Capture the cell that displays the provided text and extract its (X, Y) central coordinate. 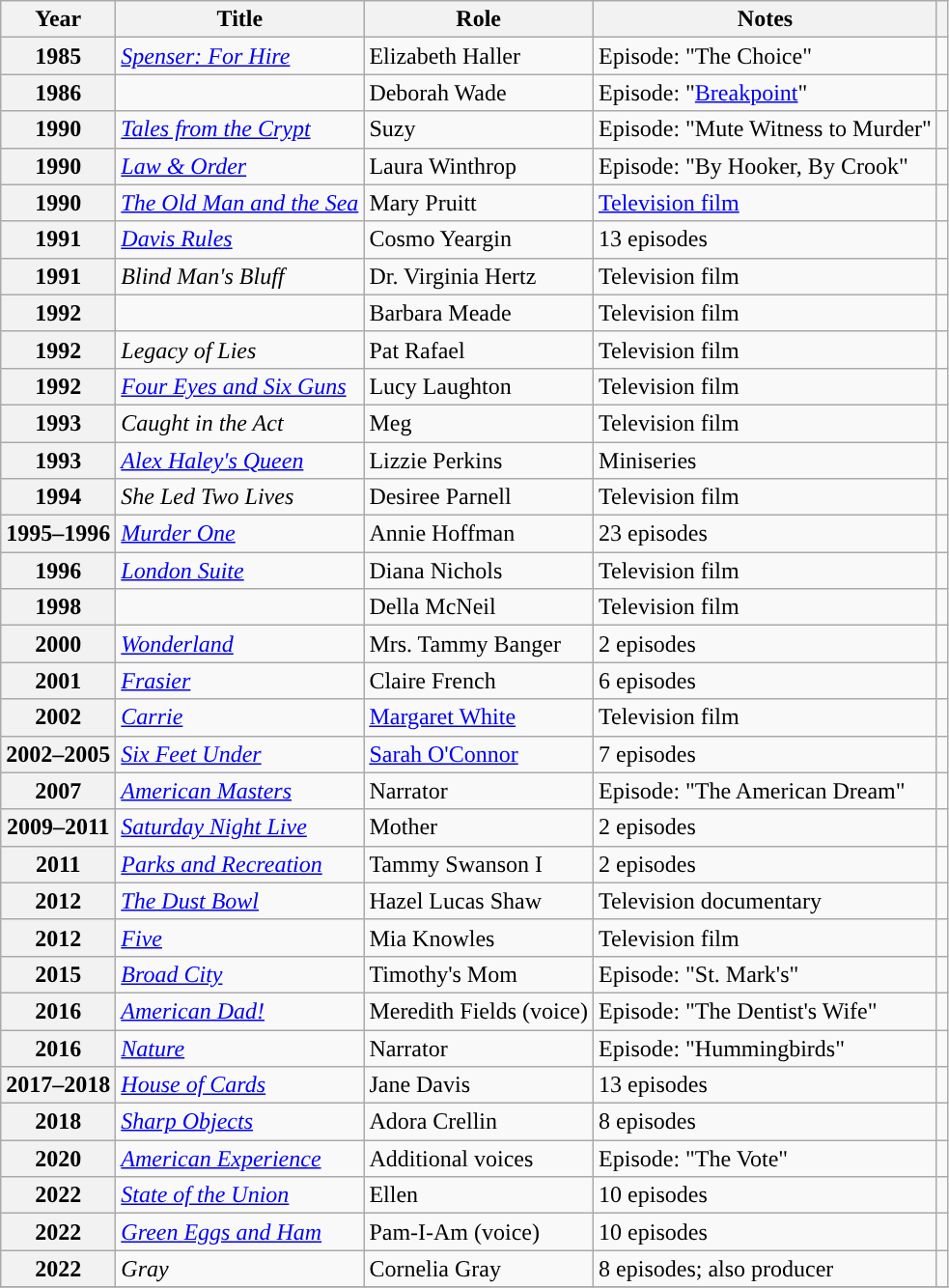
Year (58, 19)
American Dad! (239, 1011)
2009–2011 (58, 827)
Barbara Meade (479, 313)
Television documentary (766, 901)
2017–2018 (58, 1085)
1998 (58, 607)
Diana Nichols (479, 571)
2002 (58, 717)
London Suite (239, 571)
Davis Rules (239, 239)
Saturday Night Live (239, 827)
Additional voices (479, 1159)
Episode: "The Dentist's Wife" (766, 1011)
Episode: "The Choice" (766, 56)
She Led Two Lives (239, 497)
6 episodes (766, 681)
Murder One (239, 534)
Dr. Virginia Hertz (479, 276)
Cosmo Yeargin (479, 239)
Five (239, 938)
Ellen (479, 1195)
Jane Davis (479, 1085)
The Dust Bowl (239, 901)
7 episodes (766, 754)
Deborah Wade (479, 93)
2001 (58, 681)
2007 (58, 791)
Law & Order (239, 166)
Miniseries (766, 461)
Episode: "The American Dream" (766, 791)
Spenser: For Hire (239, 56)
Episode: "Hummingbirds" (766, 1048)
Annie Hoffman (479, 534)
The Old Man and the Sea (239, 203)
Four Eyes and Six Guns (239, 386)
Mia Knowles (479, 938)
State of the Union (239, 1195)
Mary Pruitt (479, 203)
Frasier (239, 681)
2011 (58, 864)
Timothy's Mom (479, 974)
Carrie (239, 717)
Mrs. Tammy Banger (479, 644)
Sarah O'Connor (479, 754)
1994 (58, 497)
House of Cards (239, 1085)
Notes (766, 19)
American Masters (239, 791)
1985 (58, 56)
8 episodes (766, 1122)
Cornelia Gray (479, 1269)
Episode: "Mute Witness to Murder" (766, 129)
1995–1996 (58, 534)
1996 (58, 571)
2020 (58, 1159)
Episode: "The Vote" (766, 1159)
Legacy of Lies (239, 350)
23 episodes (766, 534)
Episode: "St. Mark's" (766, 974)
Alex Haley's Queen (239, 461)
2018 (58, 1122)
Mother (479, 827)
Meg (479, 423)
American Experience (239, 1159)
Title (239, 19)
Parks and Recreation (239, 864)
Wonderland (239, 644)
Pam-I-Am (voice) (479, 1232)
2000 (58, 644)
Tammy Swanson I (479, 864)
Desiree Parnell (479, 497)
Margaret White (479, 717)
Gray (239, 1269)
Episode: "Breakpoint" (766, 93)
Hazel Lucas Shaw (479, 901)
Adora Crellin (479, 1122)
Lizzie Perkins (479, 461)
Six Feet Under (239, 754)
Blind Man's Bluff (239, 276)
Broad City (239, 974)
Sharp Objects (239, 1122)
Della McNeil (479, 607)
2015 (58, 974)
Laura Winthrop (479, 166)
Role (479, 19)
2002–2005 (58, 754)
Claire French (479, 681)
Lucy Laughton (479, 386)
Nature (239, 1048)
Suzy (479, 129)
8 episodes; also producer (766, 1269)
Meredith Fields (voice) (479, 1011)
Caught in the Act (239, 423)
Pat Rafael (479, 350)
Elizabeth Haller (479, 56)
Green Eggs and Ham (239, 1232)
Tales from the Crypt (239, 129)
Episode: "By Hooker, By Crook" (766, 166)
1986 (58, 93)
